Output the [x, y] coordinate of the center of the cell containing the given text.  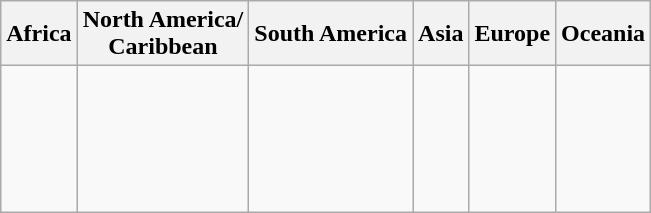
Africa [39, 34]
South America [331, 34]
Europe [512, 34]
Asia [441, 34]
North America/Caribbean [163, 34]
Oceania [604, 34]
